Provide the (X, Y) coordinate of the cell's center where the given text is located.  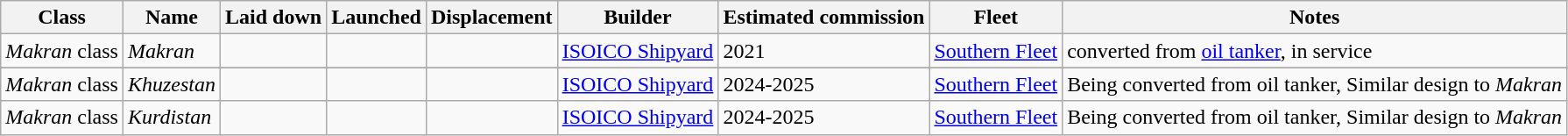
Class (62, 18)
Makran (172, 51)
Launched (377, 18)
Name (172, 18)
Displacement (491, 18)
converted from oil tanker, in service (1315, 51)
Kurdistan (172, 118)
Builder (638, 18)
Fleet (996, 18)
Khuzestan (172, 84)
Laid down (273, 18)
Estimated commission (823, 18)
Notes (1315, 18)
2021 (823, 51)
